Extract the [x, y] coordinate from the center of the cell holding the provided text.  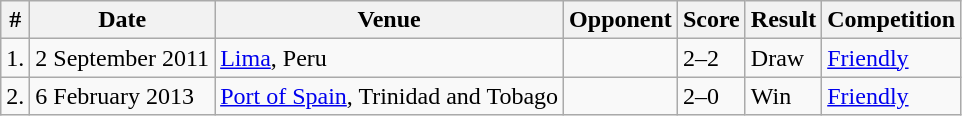
# [16, 20]
2 September 2011 [122, 58]
2–0 [711, 96]
1. [16, 58]
Win [783, 96]
6 February 2013 [122, 96]
Port of Spain, Trinidad and Tobago [390, 96]
Score [711, 20]
Opponent [621, 20]
Draw [783, 58]
2–2 [711, 58]
Venue [390, 20]
Lima, Peru [390, 58]
Competition [892, 20]
2. [16, 96]
Date [122, 20]
Result [783, 20]
